Scan for the cell matching the given text and deliver its [X, Y] coordinate at center. 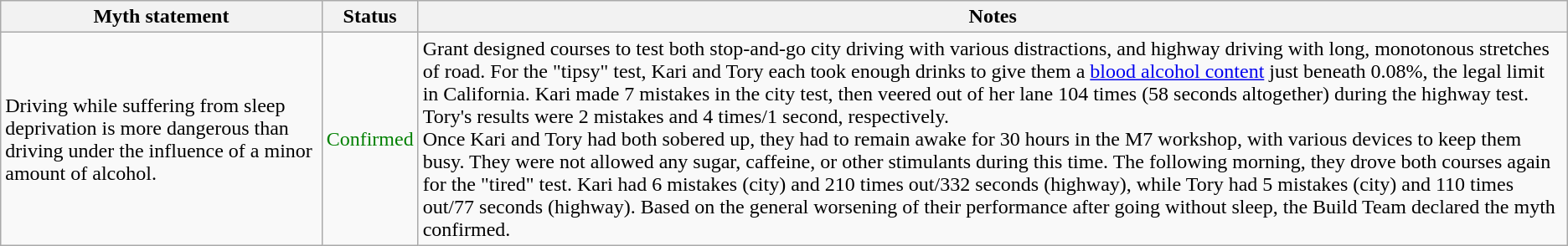
Status [370, 17]
Confirmed [370, 139]
Driving while suffering from sleep deprivation is more dangerous than driving under the influence of a minor amount of alcohol. [161, 139]
Notes [993, 17]
Myth statement [161, 17]
